For the text-containing cell, return its midpoint in (X, Y) coordinate format. 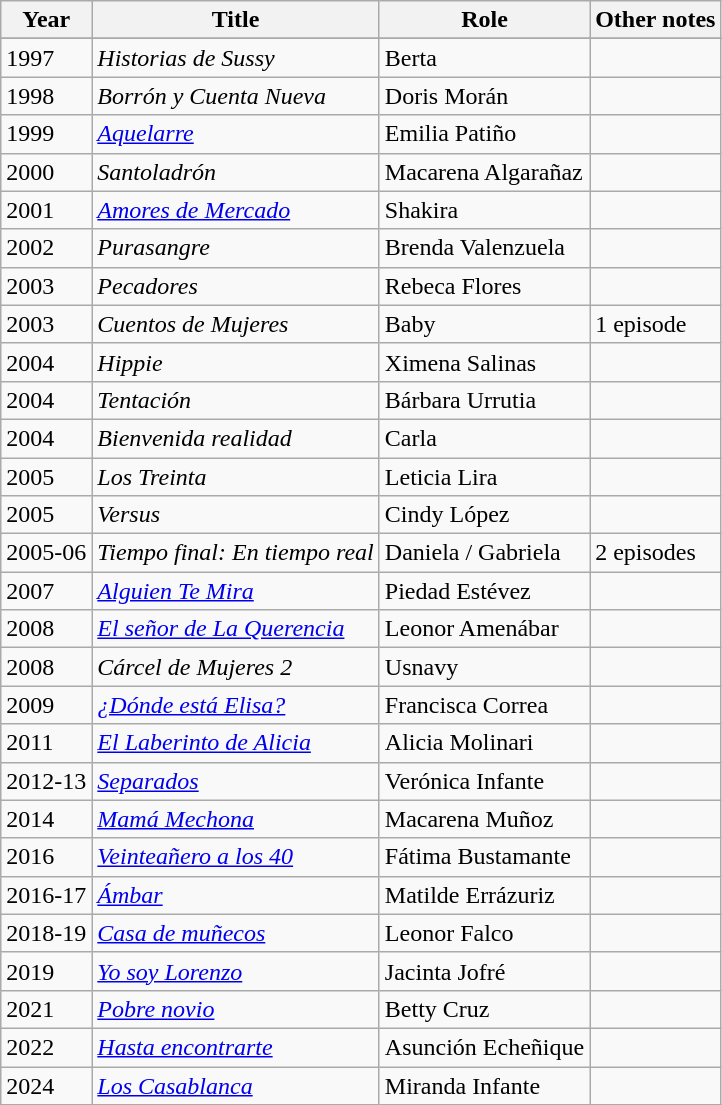
2012-13 (46, 781)
2001 (46, 210)
Los Casablanca (236, 1085)
1997 (46, 58)
Role (484, 20)
2009 (46, 705)
Casa de muñecos (236, 933)
Amores de Mercado (236, 210)
Hasta encontrarte (236, 1047)
Veinteañero a los 40 (236, 857)
Macarena Algarañaz (484, 172)
Pobre novio (236, 1009)
Jacinta Jofré (484, 971)
Fátima Bustamante (484, 857)
Macarena Muñoz (484, 819)
Cindy López (484, 515)
2024 (46, 1085)
Cárcel de Mujeres 2 (236, 667)
Carla (484, 438)
2022 (46, 1047)
Los Treinta (236, 477)
1 episode (656, 324)
2016 (46, 857)
Ámbar (236, 895)
Betty Cruz (484, 1009)
Santoladrón (236, 172)
¿Dónde está Elisa? (236, 705)
Purasangre (236, 248)
2 episodes (656, 553)
Francisca Correa (484, 705)
Leonor Falco (484, 933)
Versus (236, 515)
2002 (46, 248)
2021 (46, 1009)
Cuentos de Mujeres (236, 324)
Rebeca Flores (484, 286)
Leonor Amenábar (484, 629)
El Laberinto de Alicia (236, 743)
Piedad Estévez (484, 591)
Verónica Infante (484, 781)
2019 (46, 971)
Separados (236, 781)
Year (46, 20)
Baby (484, 324)
2000 (46, 172)
Hippie (236, 362)
Title (236, 20)
Alguien Te Mira (236, 591)
Historias de Sussy (236, 58)
Berta (484, 58)
Other notes (656, 20)
Alicia Molinari (484, 743)
Daniela / Gabriela (484, 553)
2005-06 (46, 553)
Ximena Salinas (484, 362)
Miranda Infante (484, 1085)
Shakira (484, 210)
2007 (46, 591)
Mamá Mechona (236, 819)
Asunción Echeñique (484, 1047)
El señor de La Querencia (236, 629)
Tiempo final: En tiempo real (236, 553)
Tentación (236, 400)
Doris Morán (484, 96)
Usnavy (484, 667)
Borrón y Cuenta Nueva (236, 96)
1998 (46, 96)
Bárbara Urrutia (484, 400)
Matilde Errázuriz (484, 895)
2014 (46, 819)
Brenda Valenzuela (484, 248)
Yo soy Lorenzo (236, 971)
Emilia Patiño (484, 134)
2018-19 (46, 933)
Pecadores (236, 286)
Aquelarre (236, 134)
2016-17 (46, 895)
Bienvenida realidad (236, 438)
2011 (46, 743)
1999 (46, 134)
Leticia Lira (484, 477)
